Locate the cell with the specified text and output its (x, y) center coordinate. 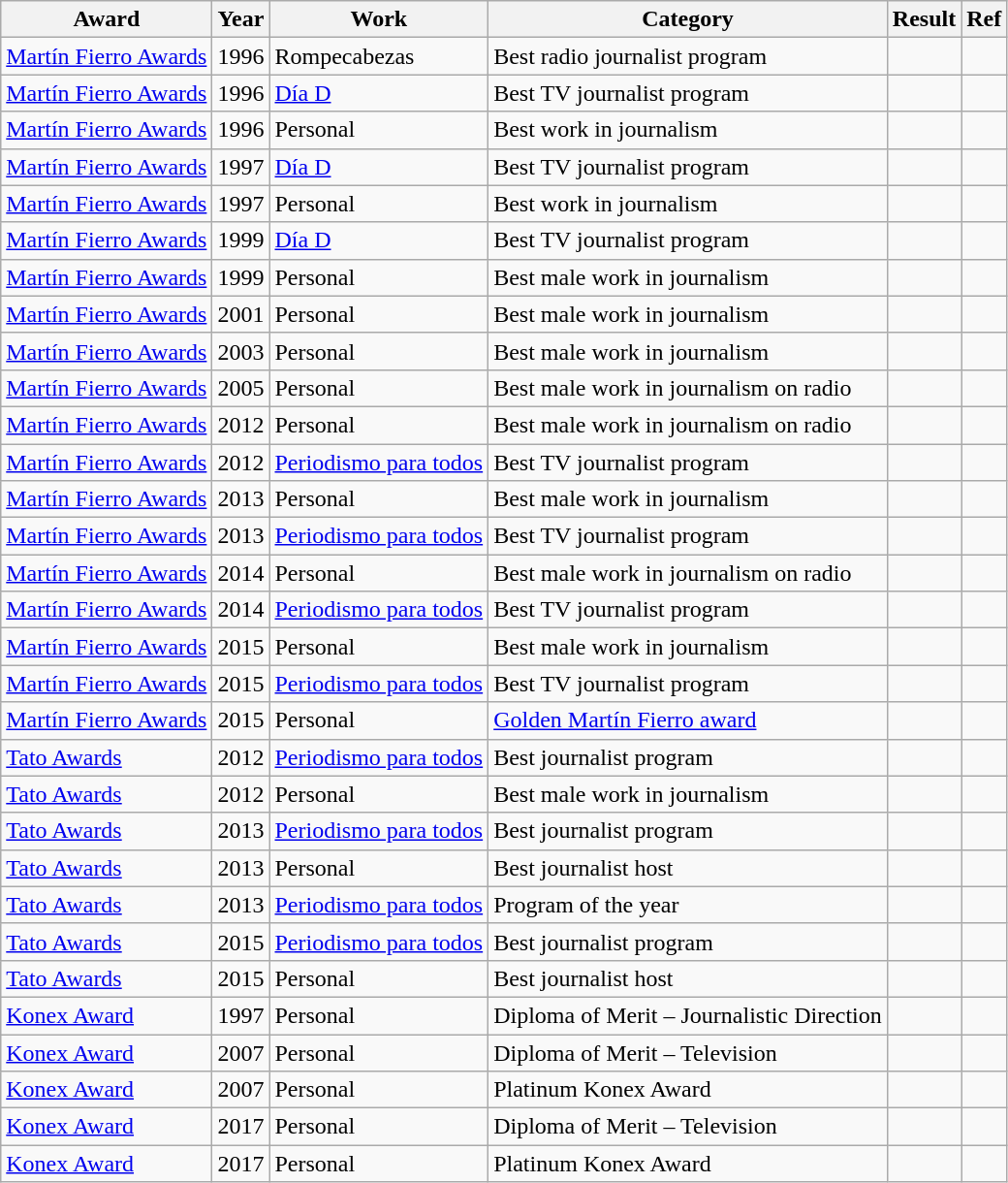
2001 (240, 314)
Program of the year (688, 905)
Best radio journalist program (688, 56)
Year (240, 19)
Rompecabezas (379, 56)
Result (924, 19)
Ref (985, 19)
Golden Martín Fierro award (688, 720)
Diploma of Merit – Journalistic Direction (688, 1015)
Work (379, 19)
Category (688, 19)
Award (107, 19)
2005 (240, 388)
2003 (240, 351)
